Output the [X, Y] coordinate of the center of the cell containing the given text.  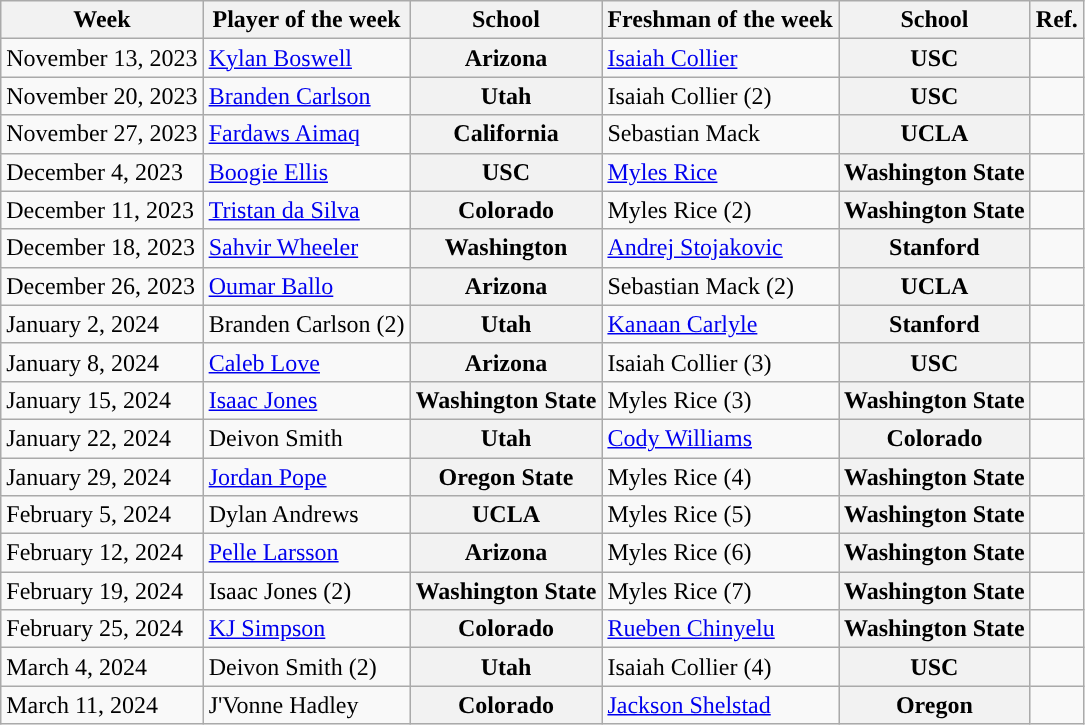
Deivon Smith (2) [306, 667]
February 19, 2024 [102, 591]
Myles Rice (2) [720, 210]
Pelle Larsson [306, 553]
Ref. [1056, 20]
December 18, 2023 [102, 248]
Cody Williams [720, 438]
Sebastian Mack (2) [720, 286]
Isaiah Collier (2) [720, 96]
Isaac Jones [306, 400]
Fardaws Aimaq [306, 134]
Andrej Stojakovic [720, 248]
Oregon State [506, 477]
Myles Rice [720, 172]
Caleb Love [306, 362]
Myles Rice (3) [720, 400]
January 2, 2024 [102, 324]
Deivon Smith [306, 438]
December 11, 2023 [102, 210]
January 8, 2024 [102, 362]
Tristan da Silva [306, 210]
Isaiah Collier [720, 58]
January 15, 2024 [102, 400]
Sebastian Mack [720, 134]
Rueben Chinyelu [720, 629]
Branden Carlson (2) [306, 324]
Week [102, 20]
Isaac Jones (2) [306, 591]
Myles Rice (4) [720, 477]
November 27, 2023 [102, 134]
November 13, 2023 [102, 58]
Boogie Ellis [306, 172]
Isaiah Collier (3) [720, 362]
Isaiah Collier (4) [720, 667]
Jordan Pope [306, 477]
November 20, 2023 [102, 96]
Freshman of the week [720, 20]
Branden Carlson [306, 96]
December 26, 2023 [102, 286]
February 12, 2024 [102, 553]
Myles Rice (5) [720, 515]
California [506, 134]
Washington [506, 248]
Myles Rice (6) [720, 553]
Myles Rice (7) [720, 591]
Dylan Andrews [306, 515]
March 4, 2024 [102, 667]
Oumar Ballo [306, 286]
KJ Simpson [306, 629]
Kylan Boswell [306, 58]
December 4, 2023 [102, 172]
J'Vonne Hadley [306, 705]
February 5, 2024 [102, 515]
Oregon [934, 705]
March 11, 2024 [102, 705]
February 25, 2024 [102, 629]
January 22, 2024 [102, 438]
Jackson Shelstad [720, 705]
January 29, 2024 [102, 477]
Sahvir Wheeler [306, 248]
Player of the week [306, 20]
Kanaan Carlyle [720, 324]
